Search for the cell housing the specified text and yield its [x, y] center coordinate. 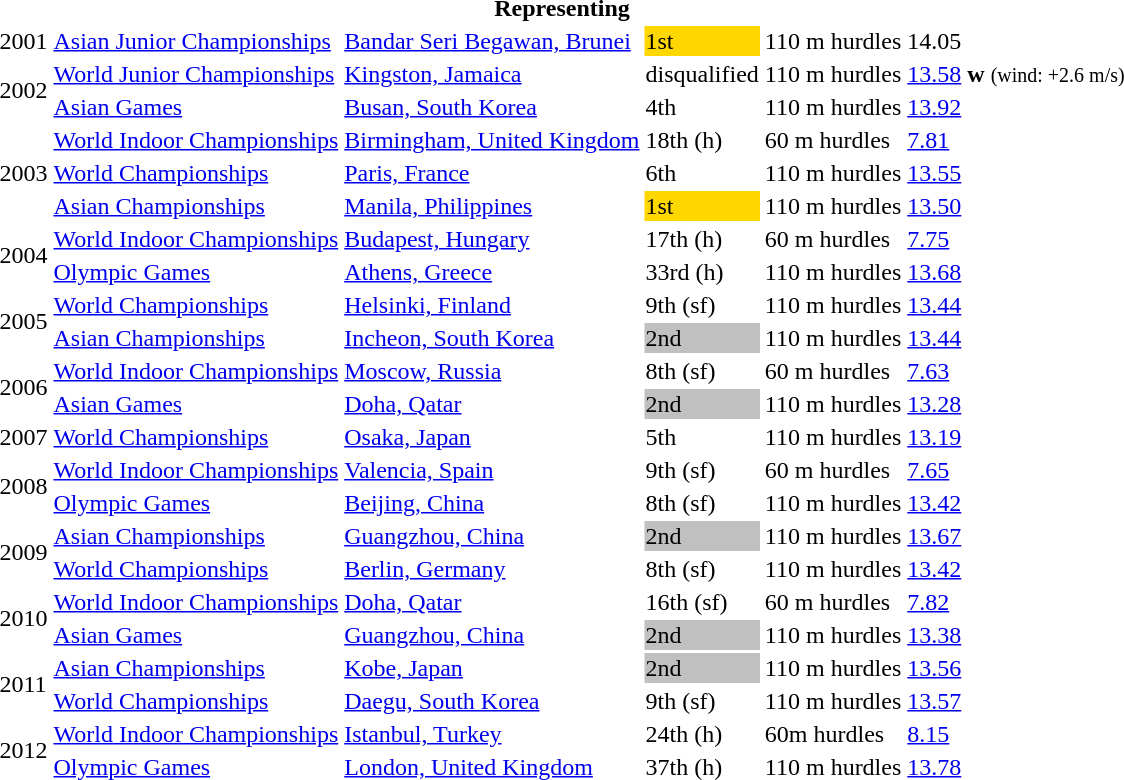
Helsinki, Finland [492, 305]
Kingston, Jamaica [492, 74]
Valencia, Spain [492, 470]
60m hurdles [832, 734]
Bandar Seri Begawan, Brunei [492, 41]
Manila, Philippines [492, 206]
disqualified [702, 74]
Osaka, Japan [492, 437]
World Junior Championships [196, 74]
Daegu, South Korea [492, 701]
Moscow, Russia [492, 371]
16th (sf) [702, 602]
Paris, France [492, 173]
Athens, Greece [492, 272]
Berlin, Germany [492, 569]
17th (h) [702, 239]
Incheon, South Korea [492, 338]
Beijing, China [492, 503]
Asian Junior Championships [196, 41]
Busan, South Korea [492, 107]
6th [702, 173]
Istanbul, Turkey [492, 734]
5th [702, 437]
Kobe, Japan [492, 668]
18th (h) [702, 140]
4th [702, 107]
33rd (h) [702, 272]
Birmingham, United Kingdom [492, 140]
Budapest, Hungary [492, 239]
24th (h) [702, 734]
